For the text-containing cell, return its midpoint in [x, y] coordinate format. 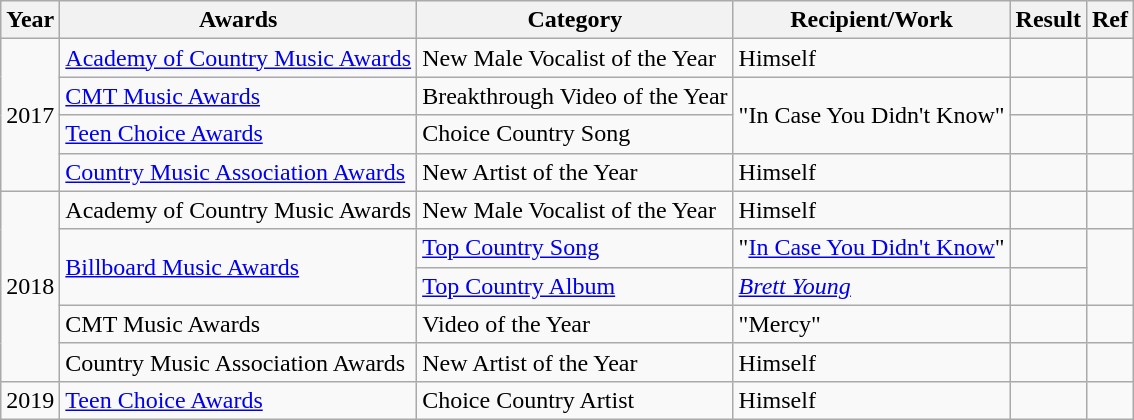
Video of the Year [575, 324]
Category [575, 20]
Billboard Music Awards [238, 267]
Year [30, 20]
"Mercy" [872, 324]
Top Country Song [575, 248]
Result [1048, 20]
Recipient/Work [872, 20]
Choice Country Song [575, 134]
2019 [30, 400]
Awards [238, 20]
Choice Country Artist [575, 400]
Ref [1110, 20]
Breakthrough Video of the Year [575, 96]
Brett Young [872, 286]
2018 [30, 286]
Top Country Album [575, 286]
2017 [30, 115]
